Extract the (x, y) coordinate from the center of the cell holding the provided text.  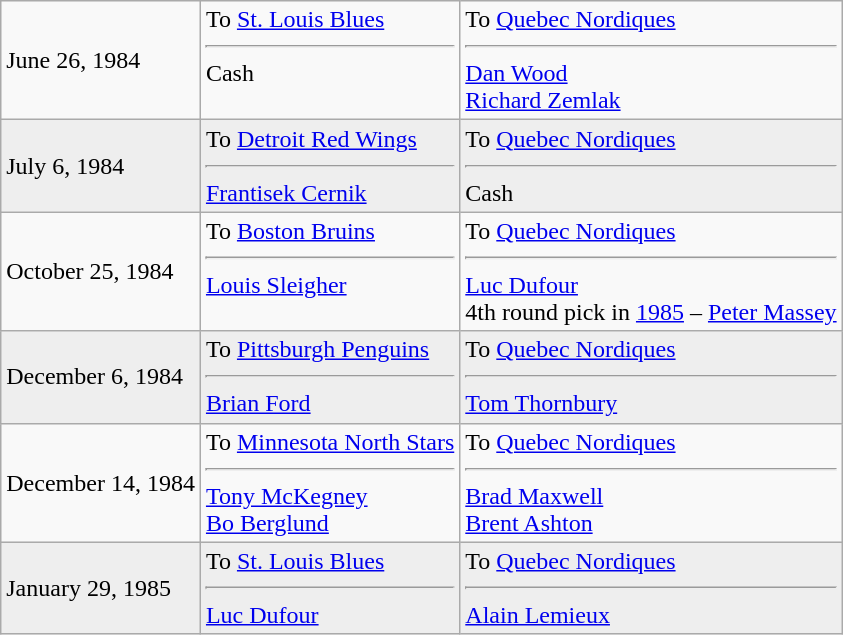
To St. Louis BluesLuc Dufour (330, 588)
To Boston BruinsLouis Sleigher (330, 272)
To Detroit Red WingsFrantisek Cernik (330, 166)
To Quebec NordiquesBrad Maxwell Brent Ashton (651, 482)
January 29, 1985 (101, 588)
December 14, 1984 (101, 482)
To Quebec NordiquesTom Thornbury (651, 377)
To St. Louis BluesCash (330, 60)
October 25, 1984 (101, 272)
To Quebec NordiquesAlain Lemieux (651, 588)
To Quebec NordiquesDan Wood Richard Zemlak (651, 60)
June 26, 1984 (101, 60)
To Quebec NordiquesCash (651, 166)
December 6, 1984 (101, 377)
July 6, 1984 (101, 166)
To Quebec NordiquesLuc Dufour 4th round pick in 1985 – Peter Massey (651, 272)
To Minnesota North StarsTony McKegney Bo Berglund (330, 482)
To Pittsburgh PenguinsBrian Ford (330, 377)
